From the cell containing the given text, extract its center point as [x, y] coordinate. 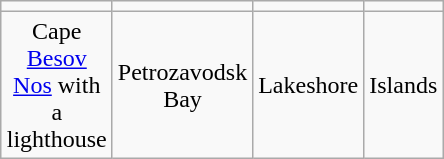
Islands [404, 85]
Petrozavodsk Bay [182, 85]
Lakeshore [308, 85]
Cape Besov Nos with a lighthouse [56, 85]
